From the cell containing the given text, extract its center point as (X, Y) coordinate. 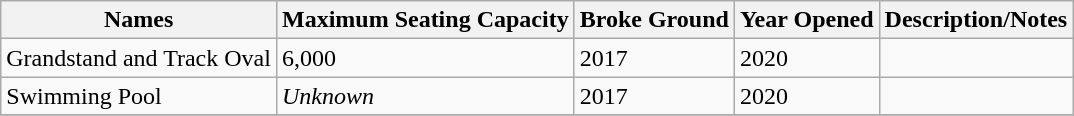
Description/Notes (976, 20)
Swimming Pool (139, 96)
Names (139, 20)
Grandstand and Track Oval (139, 58)
Broke Ground (654, 20)
Year Opened (806, 20)
Maximum Seating Capacity (425, 20)
Unknown (425, 96)
6,000 (425, 58)
